Search for the cell housing the specified text and yield its (X, Y) center coordinate. 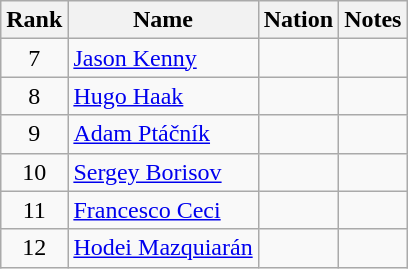
Hugo Haak (163, 96)
7 (34, 58)
Rank (34, 20)
Francesco Ceci (163, 210)
Notes (373, 20)
10 (34, 172)
12 (34, 248)
9 (34, 134)
Hodei Mazquiarán (163, 248)
Adam Ptáčník (163, 134)
Nation (298, 20)
Name (163, 20)
Sergey Borisov (163, 172)
11 (34, 210)
8 (34, 96)
Jason Kenny (163, 58)
